Identify which cell holds the provided text, then report its (x, y) central coordinate. 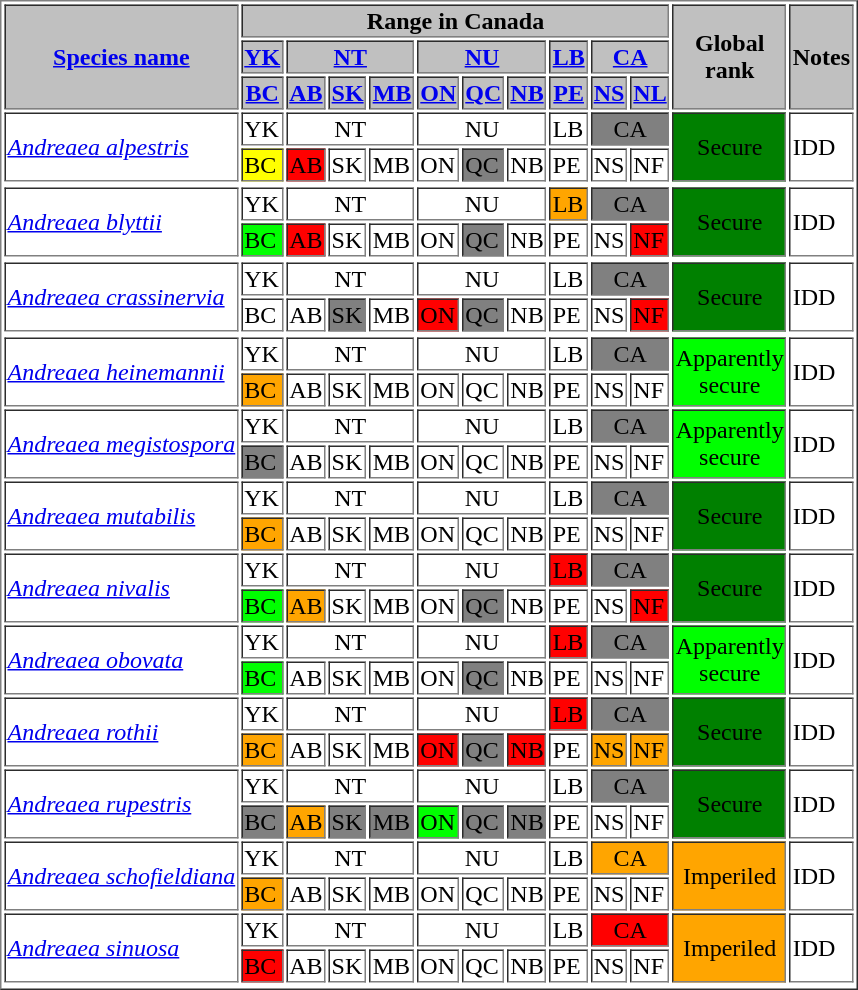
Andreaea heinemannii (121, 372)
Andreaea alpestris (121, 146)
Andreaea blyttii (121, 222)
NL (650, 92)
Andreaea megistospora (121, 444)
Andreaea sinuosa (121, 948)
Andreaea rothii (121, 732)
Andreaea mutabilis (121, 516)
Andreaea crassinervia (121, 296)
Notes (822, 56)
Andreaea obovata (121, 660)
Andreaea schofieldiana (121, 876)
Species name (121, 56)
Andreaea nivalis (121, 588)
Range in Canada (455, 20)
Global rank (730, 56)
Andreaea rupestris (121, 804)
